For the text-containing cell, return its midpoint in [X, Y] coordinate format. 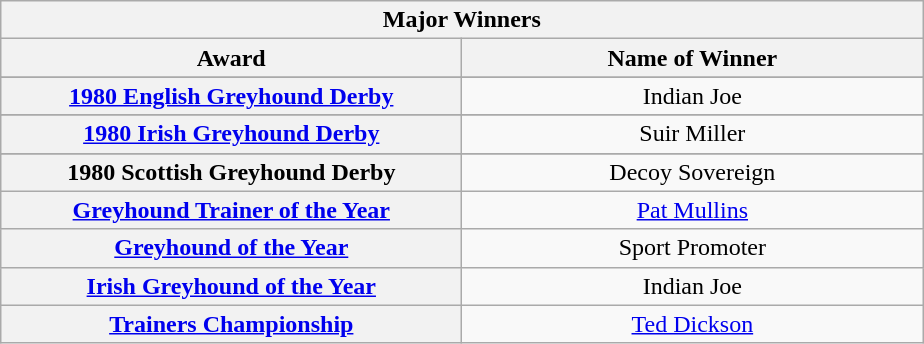
Suir Miller [692, 134]
1980 English Greyhound Derby [232, 96]
1980 Scottish Greyhound Derby [232, 172]
Pat Mullins [692, 210]
Greyhound of the Year [232, 248]
Sport Promoter [692, 248]
Award [232, 58]
1980 Irish Greyhound Derby [232, 134]
Major Winners [462, 20]
Ted Dickson [692, 324]
Name of Winner [692, 58]
Trainers Championship [232, 324]
Greyhound Trainer of the Year [232, 210]
Decoy Sovereign [692, 172]
Irish Greyhound of the Year [232, 286]
